Output the (x, y) coordinate of the center of the cell containing the given text.  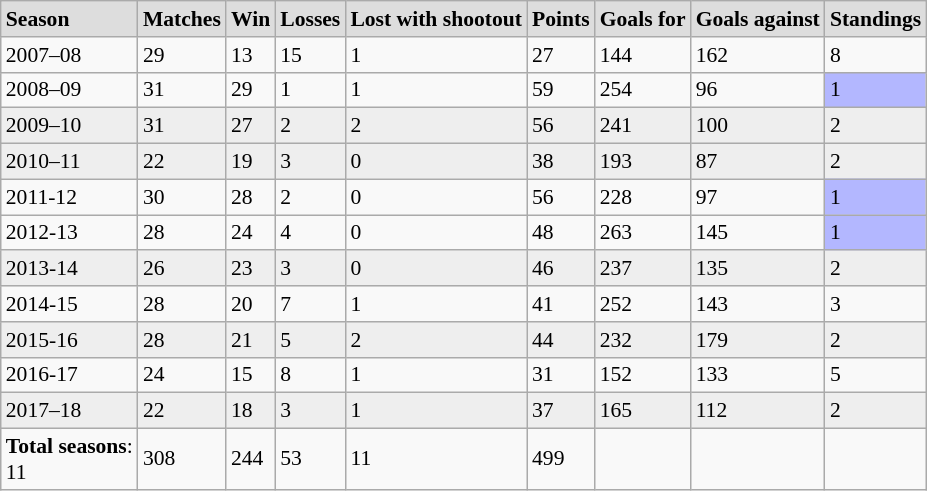
Total seasons:11 (70, 460)
Season (70, 19)
2010–11 (70, 162)
Goals for (643, 19)
133 (758, 375)
48 (561, 233)
21 (250, 340)
2008–09 (70, 90)
Goals against (758, 19)
237 (643, 269)
Points (561, 19)
499 (561, 460)
165 (643, 411)
59 (561, 90)
Win (250, 19)
26 (182, 269)
11 (436, 460)
87 (758, 162)
232 (643, 340)
145 (758, 233)
Matches (182, 19)
23 (250, 269)
308 (182, 460)
193 (643, 162)
179 (758, 340)
44 (561, 340)
228 (643, 197)
2015-16 (70, 340)
37 (561, 411)
2011-12 (70, 197)
244 (250, 460)
20 (250, 304)
144 (643, 55)
2017–18 (70, 411)
30 (182, 197)
4 (310, 233)
254 (643, 90)
100 (758, 126)
241 (643, 126)
96 (758, 90)
2016-17 (70, 375)
152 (643, 375)
97 (758, 197)
Standings (876, 19)
53 (310, 460)
135 (758, 269)
41 (561, 304)
252 (643, 304)
Losses (310, 19)
162 (758, 55)
46 (561, 269)
2007–08 (70, 55)
19 (250, 162)
143 (758, 304)
7 (310, 304)
38 (561, 162)
2009–10 (70, 126)
2014-15 (70, 304)
2012-13 (70, 233)
Lost with shootout (436, 19)
2013-14 (70, 269)
18 (250, 411)
112 (758, 411)
263 (643, 233)
13 (250, 55)
